Locate the cell with the specified text and output its (x, y) center coordinate. 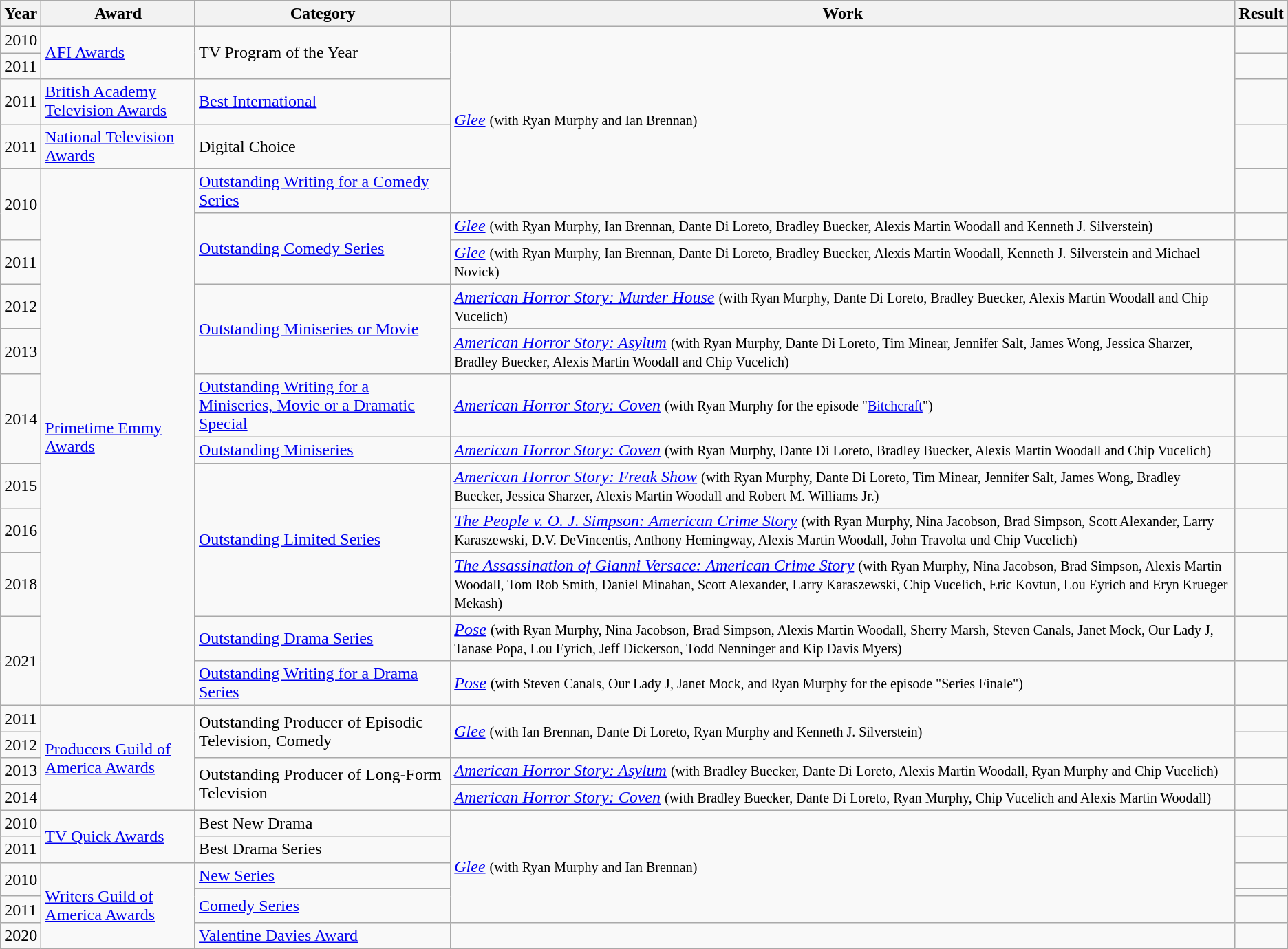
American Horror Story: Murder House (with Ryan Murphy, Dante Di Loreto, Bradley Buecker, Alexis Martin Woodall and Chip Vucelich) (843, 307)
Outstanding Drama Series (322, 638)
Year (21, 14)
Outstanding Writing for a Drama Series (322, 684)
American Horror Story: Asylum (with Bradley Buecker, Dante Di Loreto, Alexis Martin Woodall, Ryan Murphy and Chip Vucelich) (843, 771)
Pose (with Steven Canals, Our Lady J, Janet Mock, and Ryan Murphy for the episode "Series Finale") (843, 684)
Digital Choice (322, 146)
Work (843, 14)
American Horror Story: Coven (with Bradley Buecker, Dante Di Loreto, Ryan Murphy, Chip Vucelich and Alexis Martin Woodall) (843, 797)
Outstanding Miniseries or Movie (322, 329)
2018 (21, 585)
Outstanding Comedy Series (322, 249)
Category (322, 14)
Best Drama Series (322, 849)
New Series (322, 875)
Award (118, 14)
2021 (21, 661)
Writers Guild of America Awards (118, 905)
Glee (with Ian Brennan, Dante Di Loreto, Ryan Murphy and Kenneth J. Silverstein) (843, 732)
Glee (with Ryan Murphy, Ian Brennan, Dante Di Loreto, Bradley Buecker, Alexis Martin Woodall and Kenneth J. Silverstein) (843, 226)
2016 (21, 531)
National Television Awards (118, 146)
TV Program of the Year (322, 53)
American Horror Story: Coven (with Ryan Murphy, Dante Di Loreto, Bradley Buecker, Alexis Martin Woodall and Chip Vucelich) (843, 450)
Outstanding Writing for a Comedy Series (322, 191)
British Academy Television Awards (118, 102)
Outstanding Writing for a Miniseries, Movie or a Dramatic Special (322, 405)
Valentine Davies Award (322, 935)
Best International (322, 102)
Outstanding Limited Series (322, 540)
American Horror Story: Coven (with Ryan Murphy for the episode "Bitchcraft") (843, 405)
Outstanding Producer of Episodic Television, Comedy (322, 732)
Producers Guild of America Awards (118, 758)
Comedy Series (322, 905)
Glee (with Ryan Murphy, Ian Brennan, Dante Di Loreto, Bradley Buecker, Alexis Martin Woodall, Kenneth J. Silverstein and Michael Novick) (843, 261)
2020 (21, 935)
2015 (21, 486)
AFI Awards (118, 53)
Primetime Emmy Awards (118, 437)
Result (1261, 14)
Outstanding Miniseries (322, 450)
TV Quick Awards (118, 836)
Best New Drama (322, 823)
Outstanding Producer of Long-Form Television (322, 784)
